Capture the cell that displays the provided text and extract its [X, Y] central coordinate. 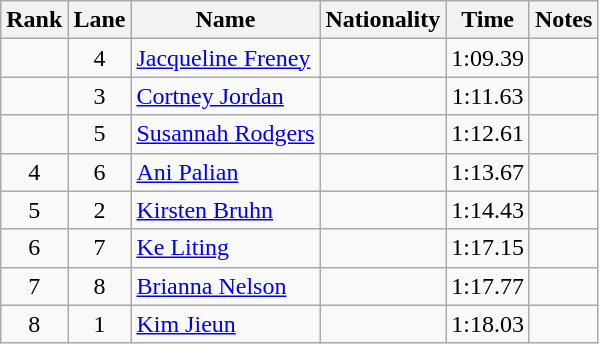
1:17.15 [488, 248]
Jacqueline Freney [226, 58]
3 [100, 96]
Time [488, 20]
1:13.67 [488, 172]
Brianna Nelson [226, 286]
Susannah Rodgers [226, 134]
Lane [100, 20]
Kirsten Bruhn [226, 210]
1:12.61 [488, 134]
1:09.39 [488, 58]
Cortney Jordan [226, 96]
1:17.77 [488, 286]
1:14.43 [488, 210]
2 [100, 210]
1:11.63 [488, 96]
Ani Palian [226, 172]
Name [226, 20]
Rank [34, 20]
Notes [563, 20]
Nationality [383, 20]
Ke Liting [226, 248]
1 [100, 324]
1:18.03 [488, 324]
Kim Jieun [226, 324]
